Provide the (X, Y) coordinate of the cell's center where the given text is located.  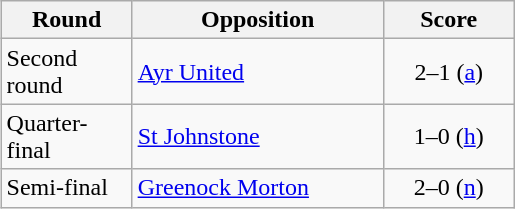
Semi-final (66, 188)
Greenock Morton (258, 188)
Opposition (258, 20)
Quarter-final (66, 136)
St Johnstone (258, 136)
2–1 (a) (448, 72)
Round (66, 20)
1–0 (h) (448, 136)
Ayr United (258, 72)
Second round (66, 72)
2–0 (n) (448, 188)
Score (448, 20)
